Pinpoint the cell where the given text exists, returning its (x, y) midpoint coordinate. 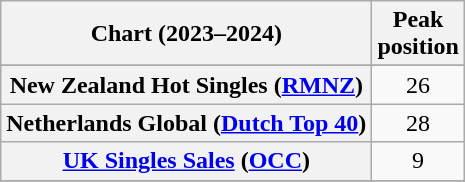
UK Singles Sales (OCC) (186, 161)
9 (418, 161)
Netherlands Global (Dutch Top 40) (186, 123)
Peakposition (418, 34)
28 (418, 123)
Chart (2023–2024) (186, 34)
26 (418, 85)
New Zealand Hot Singles (RMNZ) (186, 85)
